Return (X, Y) of the center of cell containing provided text 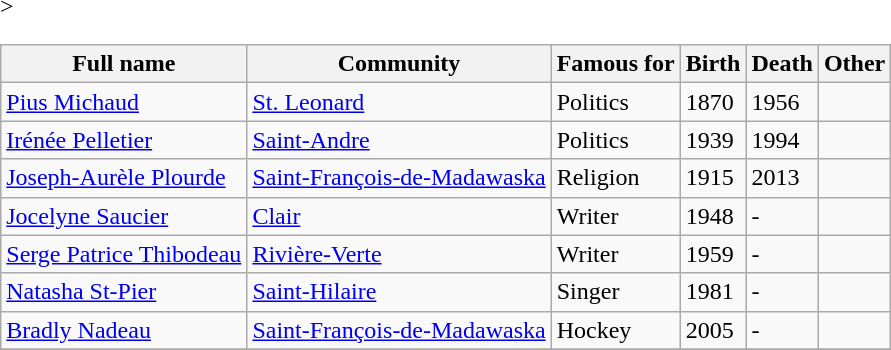
Death (782, 64)
Jocelyne Saucier (124, 216)
Hockey (616, 330)
1981 (713, 292)
Other (854, 64)
Community (399, 64)
2013 (782, 178)
1948 (713, 216)
Irénée Pelletier (124, 140)
Natasha St-Pier (124, 292)
2005 (713, 330)
St. Leonard (399, 102)
1870 (713, 102)
Pius Michaud (124, 102)
1956 (782, 102)
Clair (399, 216)
Famous for (616, 64)
1915 (713, 178)
Full name (124, 64)
Serge Patrice Thibodeau (124, 254)
1939 (713, 140)
Joseph-Aurèle Plourde (124, 178)
Singer (616, 292)
Religion (616, 178)
Bradly Nadeau (124, 330)
Rivière-Verte (399, 254)
Birth (713, 64)
1994 (782, 140)
Saint-Andre (399, 140)
1959 (713, 254)
Saint-Hilaire (399, 292)
